Return the (x, y) coordinate for the center point of the cell that contains the specified text.  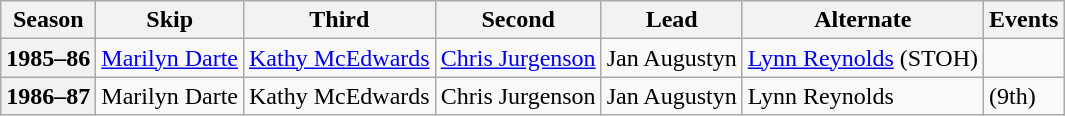
1985–86 (48, 58)
Skip (170, 20)
Season (48, 20)
Lynn Reynolds (862, 96)
Events (1024, 20)
Lynn Reynolds (STOH) (862, 58)
Third (339, 20)
Lead (672, 20)
Second (518, 20)
Alternate (862, 20)
(9th) (1024, 96)
1986–87 (48, 96)
